Return the [X, Y] coordinate for the center point of the cell that contains the specified text.  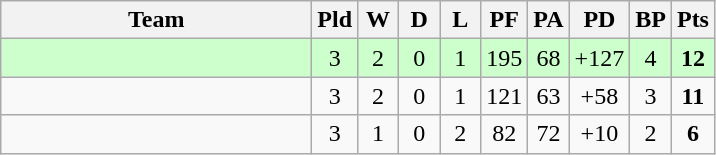
4 [651, 58]
82 [504, 134]
Team [156, 20]
72 [548, 134]
68 [548, 58]
PF [504, 20]
W [378, 20]
12 [692, 58]
63 [548, 96]
195 [504, 58]
6 [692, 134]
BP [651, 20]
+10 [600, 134]
PA [548, 20]
+58 [600, 96]
PD [600, 20]
L [460, 20]
Pts [692, 20]
D [420, 20]
121 [504, 96]
+127 [600, 58]
11 [692, 96]
Pld [335, 20]
